Detect which cell encompasses the target text, then output its [X, Y] center coordinate. 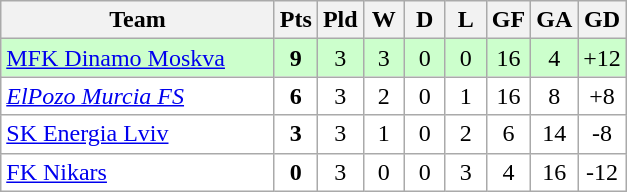
GD [602, 20]
-12 [602, 172]
SK Energia Lviv [138, 134]
W [384, 20]
FK Nikars [138, 172]
L [466, 20]
Pts [296, 20]
14 [554, 134]
+8 [602, 96]
GF [508, 20]
+12 [602, 58]
MFK Dinamo Moskva [138, 58]
-8 [602, 134]
GA [554, 20]
8 [554, 96]
ElPozo Murcia FS [138, 96]
Pld [340, 20]
Team [138, 20]
9 [296, 58]
D [424, 20]
